Search for the cell housing the specified text and yield its [x, y] center coordinate. 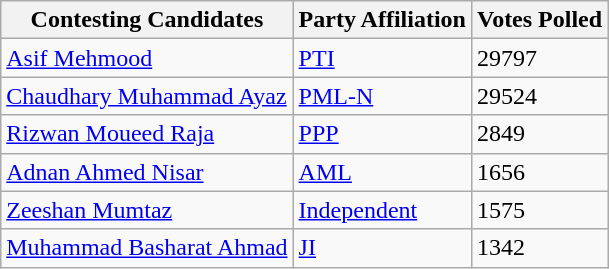
29797 [539, 58]
JI [382, 248]
2849 [539, 134]
1575 [539, 210]
Muhammad Basharat Ahmad [147, 248]
Zeeshan Mumtaz [147, 210]
1656 [539, 172]
Adnan Ahmed Nisar [147, 172]
Independent [382, 210]
Contesting Candidates [147, 20]
Asif Mehmood [147, 58]
29524 [539, 96]
PTI [382, 58]
Party Affiliation [382, 20]
AML [382, 172]
Rizwan Moueed Raja [147, 134]
Votes Polled [539, 20]
PML-N [382, 96]
PPP [382, 134]
Chaudhary Muhammad Ayaz [147, 96]
1342 [539, 248]
